Capture the cell that displays the provided text and extract its (x, y) central coordinate. 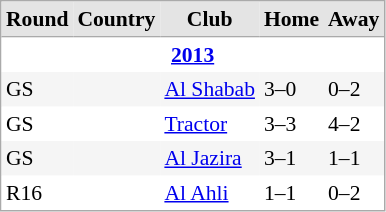
4–2 (354, 123)
Al Shabab (210, 89)
Round (38, 20)
2013 (193, 55)
Home (291, 20)
3–1 (291, 158)
Al Jazira (210, 158)
3–0 (291, 89)
R16 (38, 193)
Country (116, 20)
3–3 (291, 123)
Club (210, 20)
Away (354, 20)
Al Ahli (210, 193)
Tractor (210, 123)
